Find where the given text appears and provide that cell's center as (X, Y) coordinate. 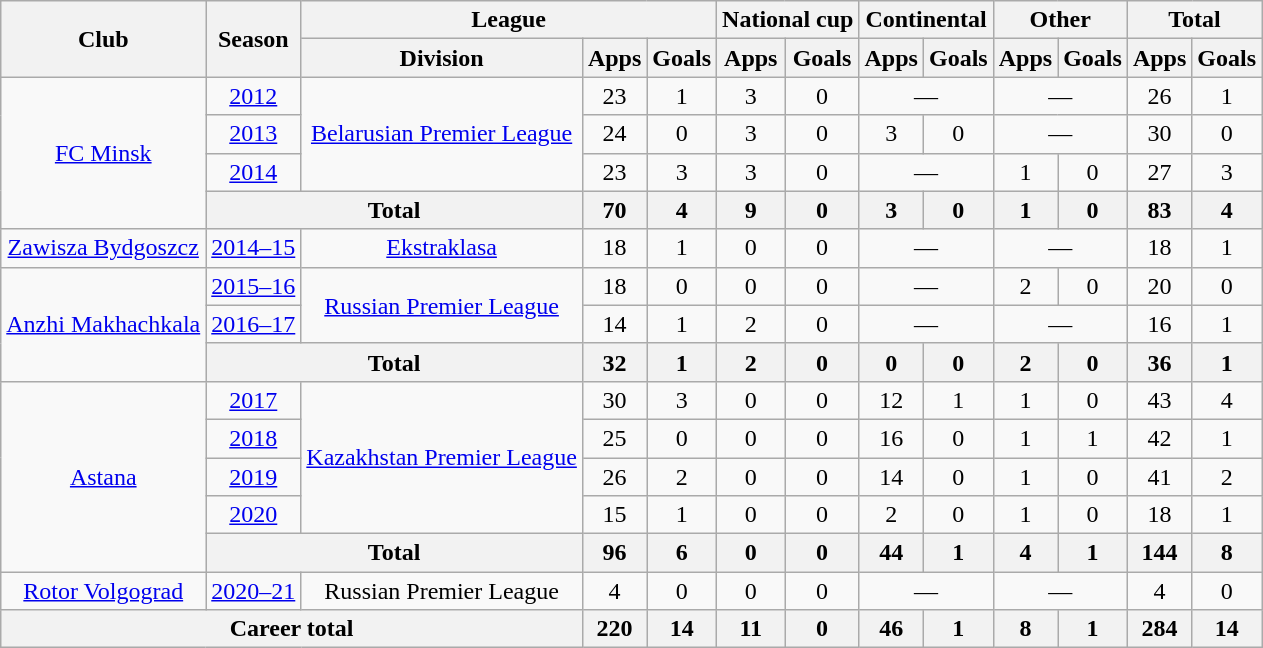
32 (614, 362)
Kazakhstan Premier League (442, 457)
2020 (254, 515)
27 (1159, 172)
41 (1159, 477)
11 (751, 629)
League (509, 20)
6 (682, 553)
2014 (254, 172)
Anzhi Makhachkala (104, 324)
Ekstraklasa (442, 248)
20 (1159, 286)
Continental (926, 20)
70 (614, 210)
96 (614, 553)
36 (1159, 362)
Club (104, 39)
2016–17 (254, 324)
220 (614, 629)
Career total (292, 629)
83 (1159, 210)
Rotor Volgograd (104, 591)
2012 (254, 96)
12 (891, 400)
Astana (104, 476)
FC Minsk (104, 153)
2014–15 (254, 248)
National cup (788, 20)
Season (254, 39)
144 (1159, 553)
Belarusian Premier League (442, 134)
Zawisza Bydgoszcz (104, 248)
2019 (254, 477)
284 (1159, 629)
2018 (254, 438)
2015–16 (254, 286)
42 (1159, 438)
9 (751, 210)
43 (1159, 400)
2017 (254, 400)
Division (442, 58)
44 (891, 553)
24 (614, 134)
15 (614, 515)
25 (614, 438)
2013 (254, 134)
2020–21 (254, 591)
46 (891, 629)
Other (1060, 20)
